Find where the given text appears and provide that cell's center as (x, y) coordinate. 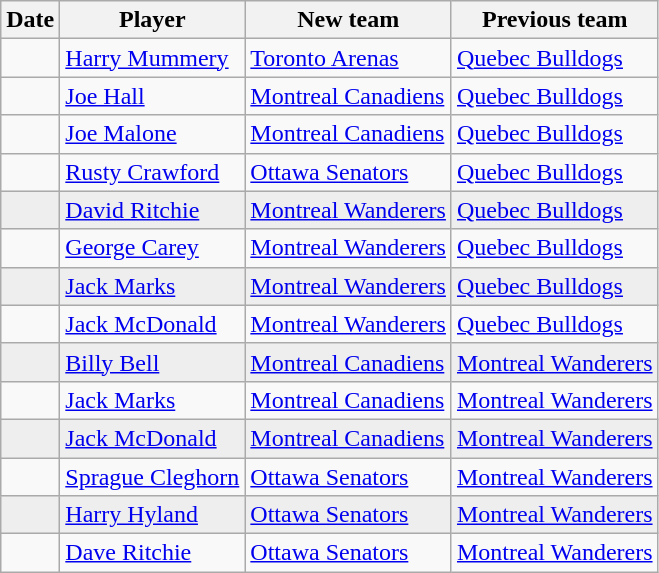
Joe Malone (152, 134)
Rusty Crawford (152, 172)
David Ritchie (152, 210)
Billy Bell (152, 362)
Harry Mummery (152, 58)
Joe Hall (152, 96)
Date (30, 20)
New team (348, 20)
Previous team (554, 20)
George Carey (152, 248)
Sprague Cleghorn (152, 477)
Harry Hyland (152, 515)
Toronto Arenas (348, 58)
Dave Ritchie (152, 553)
Player (152, 20)
